Provide the (X, Y) coordinate of the cell's center where the given text is located.  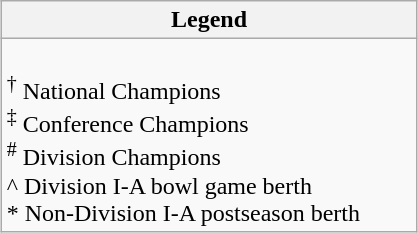
Legend (209, 20)
† National Champions ‡ Conference Champions # Division Champions ^ Division I-A bowl game berth * Non-Division I-A postseason berth (209, 136)
